Identify which cell holds the provided text, then report its (x, y) central coordinate. 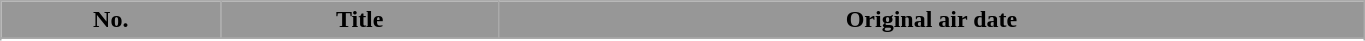
Original air date (932, 20)
No. (111, 20)
Title (360, 20)
